Return [X, Y] of the center of cell containing provided text 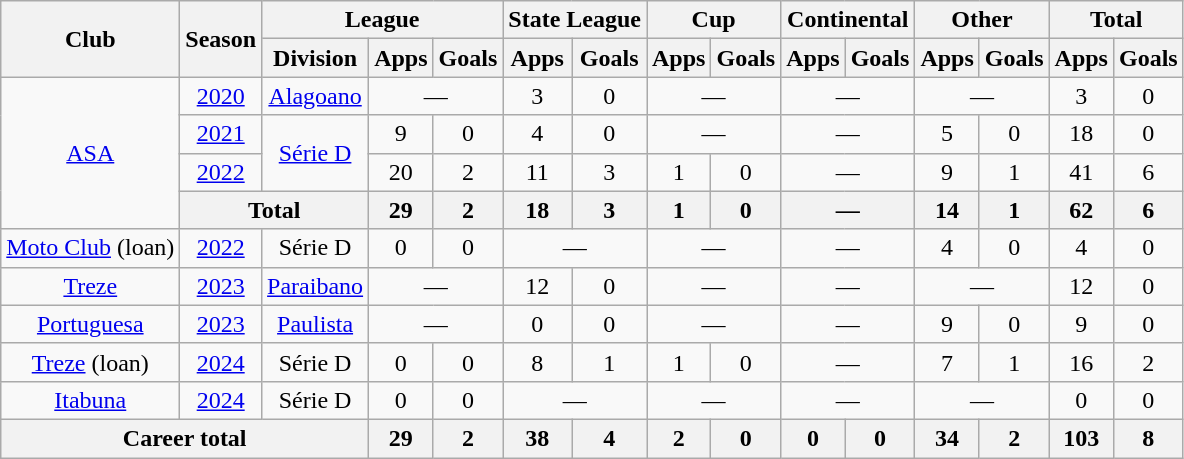
7 [947, 362]
Season [221, 39]
38 [538, 438]
11 [538, 172]
Treze [90, 286]
5 [947, 134]
Cup [713, 20]
41 [1081, 172]
Paulista [316, 324]
16 [1081, 362]
Treze (loan) [90, 362]
34 [947, 438]
14 [947, 210]
Other [982, 20]
Paraibano [316, 286]
62 [1081, 210]
20 [401, 172]
Club [90, 39]
103 [1081, 438]
Career total [185, 438]
Moto Club (loan) [90, 248]
League [382, 20]
2021 [221, 134]
Division [316, 58]
Portuguesa [90, 324]
State League [575, 20]
2020 [221, 96]
Continental [848, 20]
Itabuna [90, 400]
Alagoano [316, 96]
ASA [90, 153]
